Extract the [x, y] coordinate from the center of the cell holding the provided text.  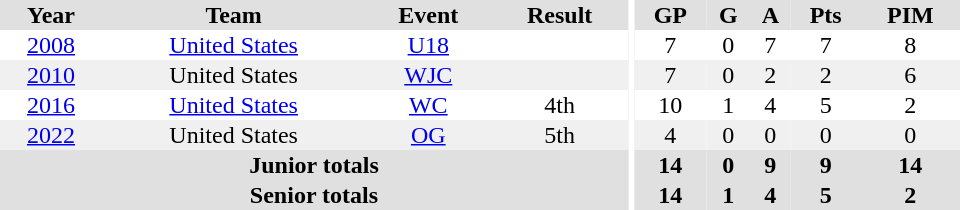
10 [670, 105]
8 [910, 45]
2022 [51, 135]
Junior totals [314, 165]
PIM [910, 15]
Year [51, 15]
Pts [826, 15]
GP [670, 15]
5th [560, 135]
6 [910, 75]
2016 [51, 105]
Result [560, 15]
4th [560, 105]
Team [234, 15]
WJC [428, 75]
2010 [51, 75]
G [728, 15]
U18 [428, 45]
OG [428, 135]
A [770, 15]
Event [428, 15]
WC [428, 105]
Senior totals [314, 195]
2008 [51, 45]
